Scan for the cell matching the given text and deliver its (X, Y) coordinate at center. 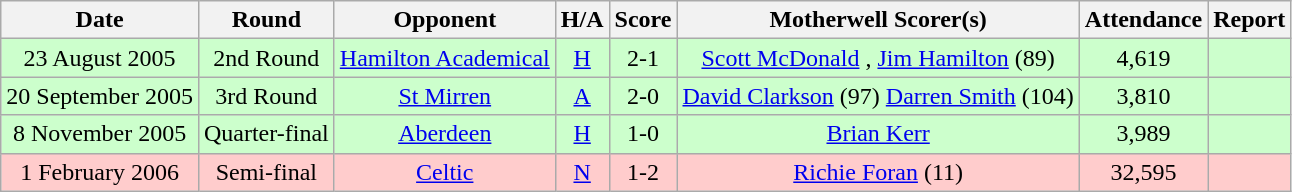
Round (266, 20)
3,810 (1143, 96)
1-2 (643, 172)
2nd Round (266, 58)
Richie Foran (11) (878, 172)
8 November 2005 (100, 134)
Brian Kerr (878, 134)
N (582, 172)
23 August 2005 (100, 58)
St Mirren (444, 96)
32,595 (1143, 172)
Opponent (444, 20)
2-0 (643, 96)
1-0 (643, 134)
20 September 2005 (100, 96)
Date (100, 20)
Attendance (1143, 20)
David Clarkson (97) Darren Smith (104) (878, 96)
Score (643, 20)
3,989 (1143, 134)
Semi-final (266, 172)
Celtic (444, 172)
Motherwell Scorer(s) (878, 20)
Aberdeen (444, 134)
3rd Round (266, 96)
Scott McDonald , Jim Hamilton (89) (878, 58)
4,619 (1143, 58)
A (582, 96)
H/A (582, 20)
2-1 (643, 58)
Report (1250, 20)
Quarter-final (266, 134)
1 February 2006 (100, 172)
Hamilton Academical (444, 58)
